Detect which cell encompasses the target text, then output its [X, Y] center coordinate. 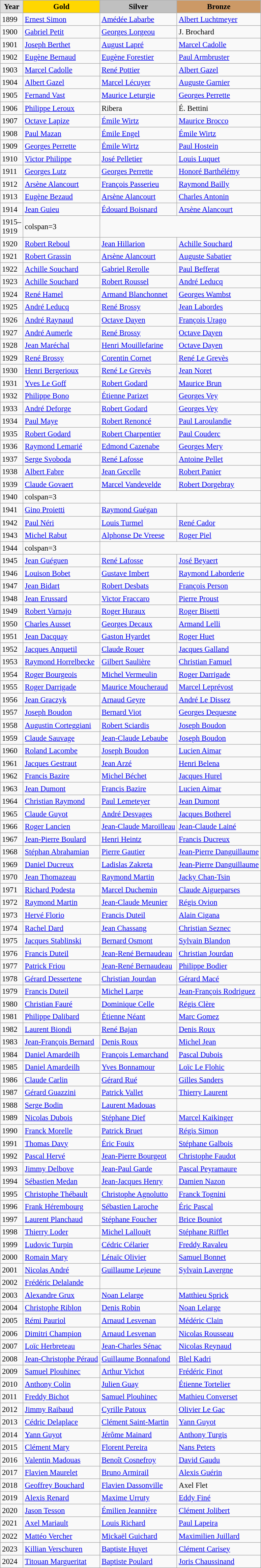
Raymond Bailly [219, 184]
Joris Chaussinand [219, 1561]
1974 [12, 928]
Cédric Delaplace [61, 1422]
Gaston Hyardet [138, 637]
Frédéric Delalande [61, 1283]
Gilles Sanders [219, 1080]
Philippe Bono [61, 396]
Joseph Berthet [61, 45]
Francis Ducreux [219, 839]
Year [12, 7]
Gabriel Petit [61, 32]
Jean Gecelle [138, 472]
André Le Dissez [219, 700]
Gino Proietti [61, 510]
Dimitri Champion [61, 1333]
Jean-François Bernard [61, 1042]
Claude Rouer [138, 649]
André Aumerle [61, 333]
1948 [12, 598]
Clément Mary [61, 1447]
Charles Antonin [219, 197]
Georges Lorgeou [138, 32]
Roger Huraux [138, 611]
Émilien Jeannière [138, 1511]
1936 [12, 447]
Jean-Christophe Péraud [61, 1359]
Paul Lapeira [219, 1524]
Jimmy Raibaud [61, 1409]
Stéphane Galbois [219, 1143]
1996 [12, 1207]
Robert Dorgebray [219, 485]
Jean Erussard [61, 598]
1950 [12, 624]
2016 [12, 1460]
Bronze [219, 7]
1961 [12, 763]
Marc Gomez [219, 1017]
1965 [12, 814]
Paul Néri [61, 523]
2022 [12, 1536]
1902 [12, 57]
Jean Hillarion [138, 244]
1904 [12, 83]
Paul Armbruster [219, 57]
1959 [12, 738]
Nicolas Reynaud [219, 1346]
Nans Peters [219, 1447]
1960 [12, 750]
René Hamel [61, 295]
Fernand Vast [61, 95]
Sébastien Medan [61, 1181]
Régis Ovion [219, 903]
Blel Kadri [219, 1359]
Gérard Macé [219, 979]
Richard Podesta [61, 890]
Jean Chassang [138, 928]
1930 [12, 371]
Silver [138, 7]
Alexis Guérin [219, 1473]
Gilbert Saulière [138, 662]
1946 [12, 573]
Michel Vermeulin [138, 675]
Jacques Hurel [219, 776]
Jean-Claude Meunier [138, 903]
Patrick Vallet [138, 1093]
1912 [12, 184]
2019 [12, 1498]
Titouan Margueritat [61, 1561]
Alain Cigana [219, 915]
Jacky Chan-Tsin [219, 877]
Anthony Turgis [219, 1435]
2001 [12, 1270]
1915–1919 [12, 226]
2003 [12, 1295]
Killian Verschuren [61, 1549]
Laurent Planchaud [61, 1219]
Stéphane Dief [138, 1118]
Henri Heintz [138, 839]
1922 [12, 269]
Pascal Peyramaure [219, 1169]
Christian Fauré [61, 1004]
Baptiste Poulard [138, 1561]
Franck Morelle [61, 1131]
Rachel Dard [61, 928]
Christophe Riblon [61, 1308]
Jean Arzé [138, 763]
Clément Jolibert [219, 1511]
Bernard Viot [138, 713]
1952 [12, 649]
1954 [12, 675]
Philippe Bodier [219, 966]
Paul Laroulandie [219, 421]
Éric Pascal [219, 1207]
Édouard Boisnard [138, 209]
Bruno Armirail [138, 1473]
Marcel Lécuyer [138, 83]
Jean-Claude Lainé [219, 827]
Étienne Parizet [138, 396]
Robert Roussel [138, 282]
1976 [12, 953]
1958 [12, 725]
Marcel Duchemin [138, 890]
1903 [12, 70]
Eddy Finé [219, 1498]
2012 [12, 1409]
Jimmy Delbove [61, 1169]
François Lemarchand [138, 1055]
Serge Svoboda [61, 459]
Clément Carisey [219, 1549]
François Passerieu [138, 184]
Sylvain Lavergne [219, 1270]
Ernest Simon [61, 20]
Corentin Cornet [138, 358]
Pascal Hervé [61, 1156]
1963 [12, 789]
Louis Richard [138, 1524]
1968 [12, 852]
André Desvages [138, 814]
Paul Hostein [219, 146]
Robert Varnajo [61, 611]
François Person [219, 586]
Stéphan Abrahamian [61, 852]
1966 [12, 827]
Damien Nazon [219, 1181]
Romain Mary [61, 1257]
Geoffrey Bouchard [61, 1485]
Georges Decaux [138, 624]
1988 [12, 1105]
Sébastien Laroche [138, 1207]
Nicolas André [61, 1270]
1905 [12, 95]
Yves Bonnamour [138, 1067]
Pierre Proust [219, 598]
Samuel Bonnet [219, 1257]
1914 [12, 209]
Georges Lutz [61, 172]
Michel Lallouët [138, 1232]
2021 [12, 1524]
Freddy Ravaleu [219, 1245]
2005 [12, 1321]
1910 [12, 159]
François Urago [219, 320]
Claude Guyot [61, 814]
Georges Mery [219, 447]
1942 [12, 523]
Christian Raymond [61, 801]
1938 [12, 472]
Henri Bergerioux [61, 371]
Jacques Anquetil [61, 649]
Alexandre Grux [61, 1295]
Honoré Barthélémy [219, 172]
Jean Noret [219, 371]
Jean-Paul Garde [138, 1169]
1982 [12, 1029]
1957 [12, 713]
1970 [12, 877]
Benoît Cosnefroy [138, 1460]
Jacques Botherel [219, 814]
Gérard Dessertene [61, 979]
Thomas Davy [61, 1143]
Louison Bobet [61, 573]
Étienne Tortelier [219, 1384]
Loïc Le Flohic [219, 1067]
Octave Lapize [61, 121]
René Cador [219, 523]
Mathieu Converset [219, 1397]
Baptiste Huyet [138, 1549]
Émile Engel [138, 133]
1928 [12, 345]
Freddy Bichot [61, 1397]
1934 [12, 421]
Maxime Urruty [138, 1498]
Jean Bidart [61, 586]
1933 [12, 408]
2015 [12, 1447]
1907 [12, 121]
2023 [12, 1549]
1931 [12, 383]
Olivier Le Gac [219, 1409]
2011 [12, 1397]
Raymond Laborderie [219, 573]
Sylvain Blandon [219, 941]
Victor Fraccaro [138, 598]
Robert Reboul [61, 244]
1969 [12, 865]
Médéric Clain [219, 1321]
Amédée Labarbe [138, 20]
Claude Govaert [61, 485]
1900 [12, 32]
1940 [12, 497]
1977 [12, 966]
Victor Philippe [61, 159]
Serge Bodin [61, 1105]
René Pottier [138, 70]
Flavien Dassonville [138, 1485]
1971 [12, 890]
1995 [12, 1194]
Christophe Thébault [61, 1194]
1964 [12, 801]
1972 [12, 903]
Jean Guéguen [61, 560]
Maurice Brocco [219, 121]
Robert Charpentier [138, 434]
2020 [12, 1511]
Eugène Bezaud [61, 197]
Régis Clère [219, 1004]
2024 [12, 1561]
2004 [12, 1308]
1973 [12, 915]
1943 [12, 535]
Axel Flet [219, 1485]
Roger Piel [219, 535]
1944 [12, 548]
1929 [12, 358]
Jérôme Mainard [138, 1435]
1993 [12, 1169]
Ribera [138, 108]
1949 [12, 611]
1932 [12, 396]
Armand Blanchonnet [138, 295]
Laurent Biondi [61, 1029]
1956 [12, 700]
Flavien Maurelet [61, 1473]
Rémi Pauriol [61, 1321]
Gérard Rué [138, 1080]
Robert Sciardis [138, 725]
Jean Guieu [61, 209]
Maurice Brun [219, 383]
2018 [12, 1485]
Cédric Célarier [138, 1245]
1913 [12, 197]
Jean Graczyk [61, 700]
Jean Maréchal [61, 345]
Étienne Néant [138, 1017]
1939 [12, 485]
Roger Lancien [61, 827]
Anthony Colin [61, 1384]
Paul Mazan [61, 133]
2013 [12, 1422]
Christian Seznec [219, 928]
Jean-Charles Sénac [138, 1346]
Jean-Pierre Bourgeot [138, 1156]
Jean Labordes [219, 307]
Roger Bisetti [219, 611]
1951 [12, 637]
1911 [12, 172]
Patrick Bruet [138, 1131]
David Gaudu [219, 1460]
Marcel Leprévost [219, 687]
Raymond Horrelbecke [61, 662]
Éric Fouix [138, 1143]
Frédéric Finot [219, 1371]
Clément Saint-Martin [138, 1422]
1985 [12, 1067]
Paul Couderc [219, 434]
Matthieu Sprick [219, 1295]
Yves Le Goff [61, 383]
1901 [12, 45]
Gérard Guazzini [61, 1093]
Nicolas Dubois [61, 1118]
Stéphane Foucher [138, 1219]
Maurice Leturgie [138, 95]
Julien Guay [138, 1384]
Ladislas Zakreta [138, 865]
Georges Dequesne [219, 713]
1927 [12, 333]
Jean-Claude Maroilleau [138, 827]
René Bajan [138, 1029]
1984 [12, 1055]
Claude Sauvage [61, 738]
1920 [12, 244]
Henri Mouillefarine [138, 345]
Christophe Agnolutto [138, 1194]
1992 [12, 1156]
1945 [12, 560]
Lénaïc Olivier [138, 1257]
Denis Robin [138, 1308]
Jacques Gestraut [61, 763]
1991 [12, 1143]
Georges Wambst [219, 295]
Frank Hérembourg [61, 1207]
Albert Luchtmeyer [219, 20]
Thierry Loder [61, 1232]
Thierry Laurent [219, 1093]
Gustave Imbert [138, 573]
2002 [12, 1283]
Philippe Dalibard [61, 1017]
2006 [12, 1333]
Cyrille Patoux [138, 1409]
1987 [12, 1093]
2014 [12, 1435]
J. Brochard [219, 32]
1941 [12, 510]
1986 [12, 1080]
1925 [12, 307]
Nicolas Rousseau [219, 1333]
Jean-Jacques Henry [138, 1181]
Christian Famuel [219, 662]
Gold [61, 7]
Roger Bourgeois [61, 675]
1924 [12, 295]
1921 [12, 256]
1994 [12, 1181]
1908 [12, 133]
Jacques Stablinski [61, 941]
Florent Pereira [138, 1447]
É. Bettini [219, 108]
Jean Dacquay [61, 637]
1947 [12, 586]
Jean Thomazeau [61, 877]
Guillaume Bonnafond [138, 1359]
Maximilien Juillard [219, 1536]
Paul Lemeteyer [138, 801]
Marcel Vandevelde [138, 485]
1990 [12, 1131]
2007 [12, 1346]
1998 [12, 1232]
1979 [12, 991]
1967 [12, 839]
Henri Belena [219, 763]
Eugène Bernaud [61, 57]
Claude Aigueparses [219, 890]
1978 [12, 979]
1923 [12, 282]
Louis Turmel [138, 523]
Michel Béchet [138, 776]
Louis Luquet [219, 159]
Alexis Renard [61, 1498]
Axel Mariault [61, 1524]
Jean-Claude Lebaube [138, 738]
Paul Befferat [219, 269]
1962 [12, 776]
1953 [12, 662]
Jason Tesson [61, 1511]
José Beyaert [219, 560]
André Deforge [61, 408]
1975 [12, 941]
Mickaël Guichard [138, 1536]
1906 [12, 108]
Michel Jean [219, 1042]
Michel Larpe [138, 991]
Dominique Celle [138, 1004]
André Raynaud [61, 320]
2008 [12, 1359]
1955 [12, 687]
Auguste Sabatier [219, 256]
Armand Lelli [219, 624]
Raymond Guégan [138, 510]
Auguste Garnier [219, 83]
Edmond Cazenabe [138, 447]
Franck Tognini [219, 1194]
Philippe Leroux [61, 108]
Pierre Gautier [138, 852]
1980 [12, 1004]
Loïc Herbreteau [61, 1346]
2000 [12, 1257]
Robert Panier [219, 472]
Roger Huet [219, 637]
1997 [12, 1219]
Jacques Galland [219, 649]
1983 [12, 1042]
2017 [12, 1473]
Roland Lacombe [61, 750]
2009 [12, 1371]
2010 [12, 1384]
Alphonse De Vreese [138, 535]
Mattéo Vercher [61, 1536]
Michel Rabut [61, 535]
August Lapré [138, 45]
1926 [12, 320]
Claude Carlin [61, 1080]
Régis Simon [219, 1131]
Augustin Corteggiani [61, 725]
Jean-Pierre Boulard [61, 839]
Laurent Madouas [138, 1105]
José Pelletier [138, 159]
Bernard Osmont [138, 941]
Hervé Florio [61, 915]
Patrick Friou [61, 966]
Robert Renoncé [138, 421]
1937 [12, 459]
Antoine Pellet [219, 459]
1989 [12, 1118]
1981 [12, 1017]
Brice Bouniot [219, 1219]
Jean-François Rodriguez [219, 991]
Pascal Dubois [219, 1055]
Robert Desbats [138, 586]
Arnaud Geyre [138, 700]
Albert Fabre [61, 472]
Stéphane Rifflet [219, 1232]
Gabriel Rerolle [138, 269]
Maurice Moucheraud [138, 687]
Eugène Forestier [138, 57]
Daniel Ducreux [61, 865]
1909 [12, 146]
Charles Ausset [61, 624]
Raymond Lemarié [61, 447]
Marcel Kaikinger [219, 1118]
Paul Maye [61, 421]
1899 [12, 20]
1999 [12, 1245]
Valentin Madouas [61, 1460]
Guillaume Lejeune [138, 1270]
Robert Grassin [61, 256]
1935 [12, 434]
Arthur Vichot [138, 1371]
Christophe Faudot [219, 1156]
Ludovic Turpin [61, 1245]
